Capture the cell that displays the provided text and extract its [X, Y] central coordinate. 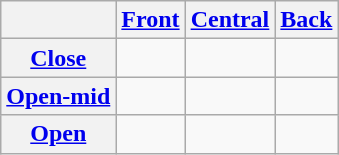
Close [58, 58]
Front [150, 20]
Open [58, 134]
Back [306, 20]
Open-mid [58, 96]
Central [230, 20]
